Output the [X, Y] coordinate of the center of the cell containing the given text.  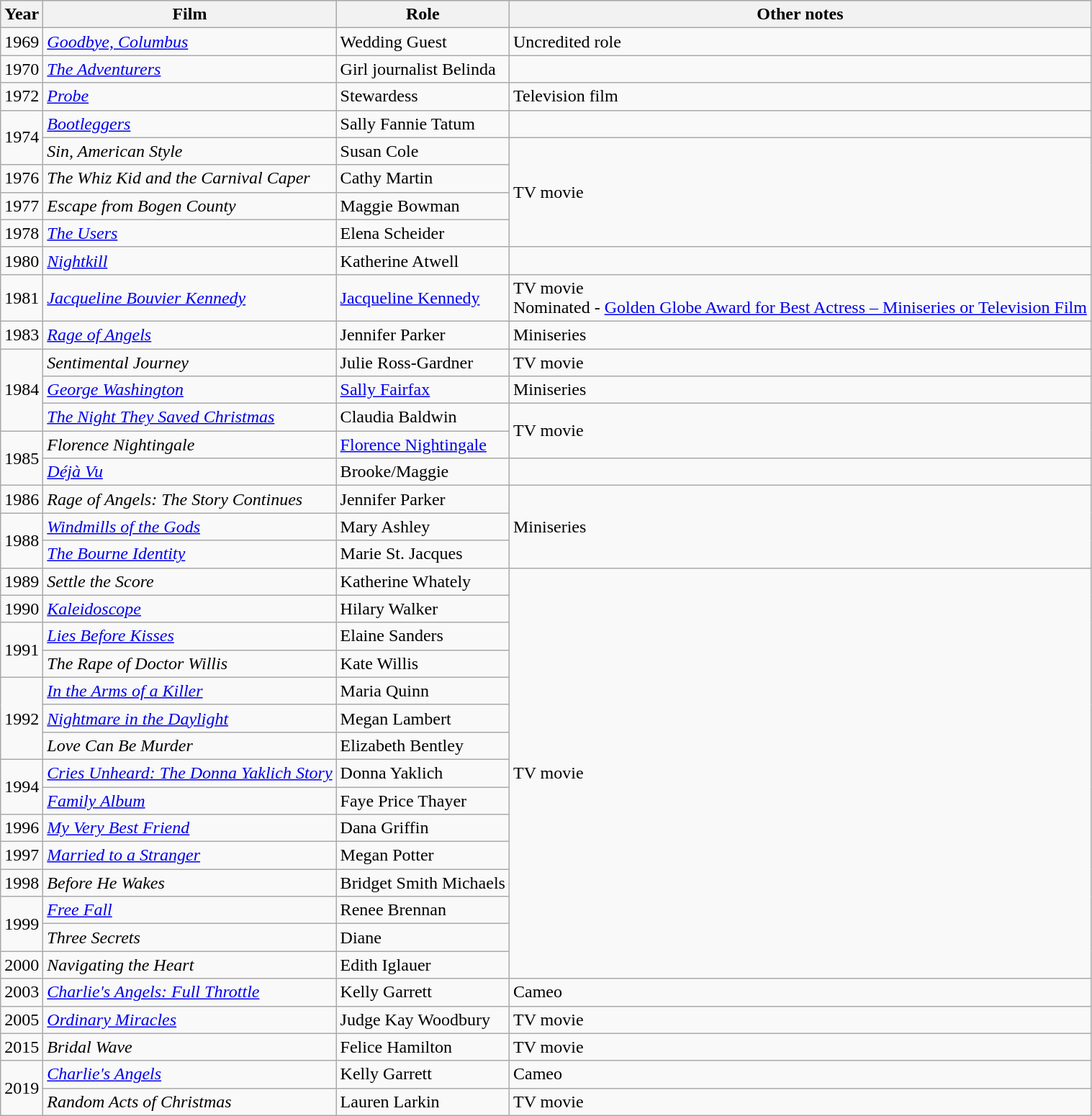
Renee Brennan [423, 910]
Film [190, 14]
Maria Quinn [423, 691]
Felice Hamilton [423, 1047]
1997 [22, 856]
George Washington [190, 390]
Jacqueline Bouvier Kennedy [190, 298]
1989 [22, 581]
Lauren Larkin [423, 1102]
Lies Before Kisses [190, 636]
Girl journalist Belinda [423, 69]
Love Can Be Murder [190, 745]
1994 [22, 786]
1984 [22, 389]
The Whiz Kid and the Carnival Caper [190, 178]
Claudia Baldwin [423, 417]
Stewardess [423, 96]
1998 [22, 883]
Random Acts of Christmas [190, 1102]
1991 [22, 650]
Married to a Stranger [190, 856]
1983 [22, 335]
1999 [22, 924]
The Adventurers [190, 69]
Charlie's Angels [190, 1074]
2000 [22, 965]
1978 [22, 233]
TV movieNominated - Golden Globe Award for Best Actress – Miniseries or Television Film [800, 298]
1986 [22, 499]
1985 [22, 458]
Probe [190, 96]
Settle the Score [190, 581]
Year [22, 14]
1969 [22, 42]
Cries Unheard: The Donna Yaklich Story [190, 773]
Katherine Whately [423, 581]
Wedding Guest [423, 42]
Brooke/Maggie [423, 472]
Uncredited role [800, 42]
Escape from Bogen County [190, 206]
The Bourne Identity [190, 554]
Donna Yaklich [423, 773]
Family Album [190, 801]
Nightkill [190, 260]
Judge Kay Woodbury [423, 1020]
The Rape of Doctor Willis [190, 663]
2019 [22, 1088]
1976 [22, 178]
Charlie's Angels: Full Throttle [190, 992]
1970 [22, 69]
Katherine Atwell [423, 260]
Sally Fannie Tatum [423, 124]
1992 [22, 718]
1980 [22, 260]
Elaine Sanders [423, 636]
Cathy Martin [423, 178]
Sin, American Style [190, 151]
Bootleggers [190, 124]
Rage of Angels: The Story Continues [190, 499]
Three Secrets [190, 938]
Other notes [800, 14]
Bridal Wave [190, 1047]
Elena Scheider [423, 233]
Role [423, 14]
Television film [800, 96]
Rage of Angels [190, 335]
Goodbye, Columbus [190, 42]
Megan Lambert [423, 718]
1988 [22, 540]
Maggie Bowman [423, 206]
Mary Ashley [423, 527]
1996 [22, 828]
Ordinary Miracles [190, 1020]
1990 [22, 609]
Diane [423, 938]
Kaleidoscope [190, 609]
Déjà Vu [190, 472]
Dana Griffin [423, 828]
Bridget Smith Michaels [423, 883]
2003 [22, 992]
Free Fall [190, 910]
Jacqueline Kennedy [423, 298]
Navigating the Heart [190, 965]
1977 [22, 206]
1974 [22, 137]
1981 [22, 298]
Sentimental Journey [190, 362]
1972 [22, 96]
2005 [22, 1020]
Elizabeth Bentley [423, 745]
The Night They Saved Christmas [190, 417]
Hilary Walker [423, 609]
Susan Cole [423, 151]
Edith Iglauer [423, 965]
Marie St. Jacques [423, 554]
In the Arms of a Killer [190, 691]
My Very Best Friend [190, 828]
Windmills of the Gods [190, 527]
Nightmare in the Daylight [190, 718]
Faye Price Thayer [423, 801]
Sally Fairfax [423, 390]
Before He Wakes [190, 883]
The Users [190, 233]
Kate Willis [423, 663]
Megan Potter [423, 856]
Julie Ross-Gardner [423, 362]
2015 [22, 1047]
